Provide the (x, y) coordinate of the cell's center where the given text is located.  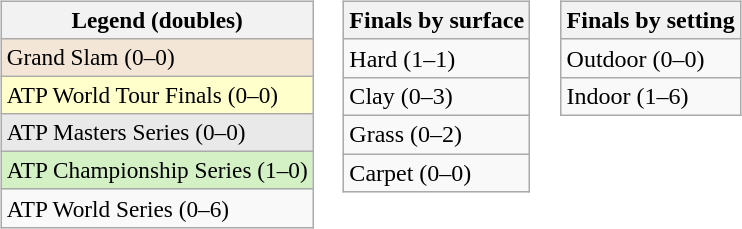
Finals by setting (650, 20)
ATP Championship Series (1–0) (157, 171)
Finals by surface (437, 20)
ATP World Series (0–6) (157, 208)
ATP Masters Series (0–0) (157, 133)
ATP World Tour Finals (0–0) (157, 95)
Grand Slam (0–0) (157, 57)
Grass (0–2) (437, 134)
Indoor (1–6) (650, 96)
Carpet (0–0) (437, 173)
Outdoor (0–0) (650, 58)
Clay (0–3) (437, 96)
Legend (doubles) (157, 20)
Hard (1–1) (437, 58)
